Return the [x, y] coordinate for the center point of the cell that contains the specified text.  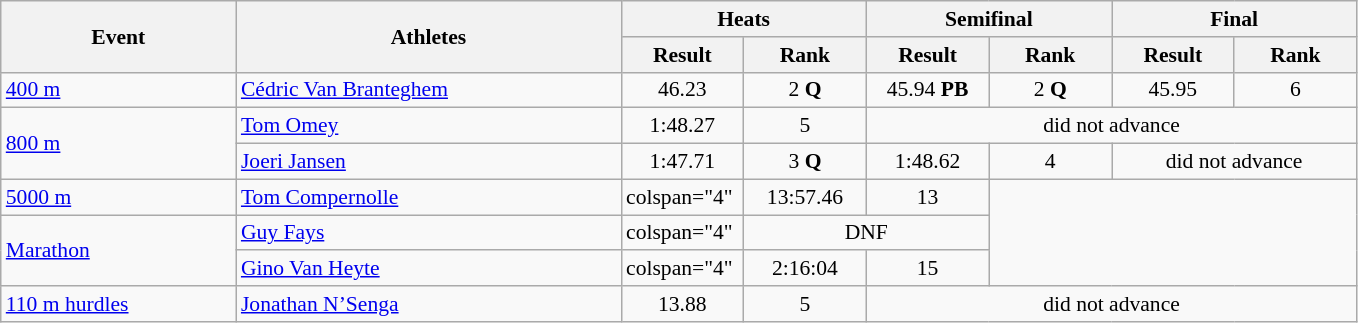
5000 m [118, 197]
1:48.62 [928, 162]
13.88 [682, 304]
1:47.71 [682, 162]
45.94 PB [928, 90]
13 [928, 197]
Tom Omey [428, 126]
Heats [744, 19]
45.95 [1174, 90]
Event [118, 36]
Cédric Van Branteghem [428, 90]
6 [1296, 90]
1:48.27 [682, 126]
400 m [118, 90]
DNF [866, 233]
Guy Fays [428, 233]
2:16:04 [806, 269]
Joeri Jansen [428, 162]
Marathon [118, 250]
46.23 [682, 90]
Semifinal [988, 19]
3 Q [806, 162]
Gino Van Heyte [428, 269]
110 m hurdles [118, 304]
13:57.46 [806, 197]
Tom Compernolle [428, 197]
Jonathan N’Senga [428, 304]
15 [928, 269]
Athletes [428, 36]
800 m [118, 144]
Final [1234, 19]
4 [1050, 162]
